Return (X, Y) of the center of cell containing provided text 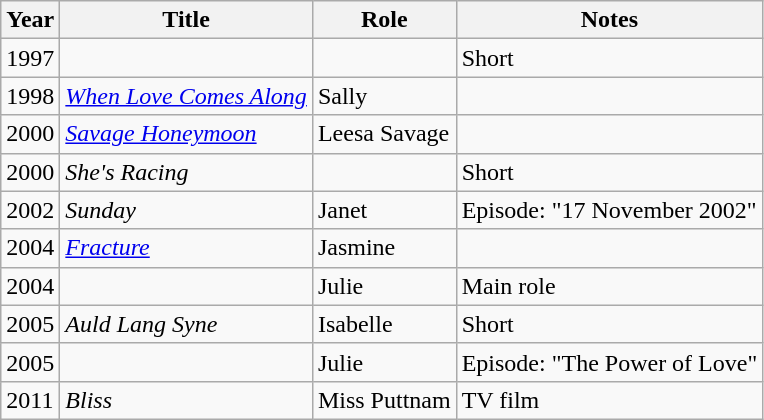
Year (30, 20)
Sunday (186, 210)
Episode: "The Power of Love" (610, 362)
1997 (30, 58)
Fracture (186, 248)
Jasmine (384, 248)
When Love Comes Along (186, 96)
Savage Honeymoon (186, 134)
Bliss (186, 400)
Episode: "17 November 2002" (610, 210)
Main role (610, 286)
She's Racing (186, 172)
Janet (384, 210)
Sally (384, 96)
2002 (30, 210)
Miss Puttnam (384, 400)
Title (186, 20)
Auld Lang Syne (186, 324)
Notes (610, 20)
Role (384, 20)
TV film (610, 400)
Leesa Savage (384, 134)
1998 (30, 96)
2011 (30, 400)
Isabelle (384, 324)
